Detect which cell encompasses the target text, then output its (x, y) center coordinate. 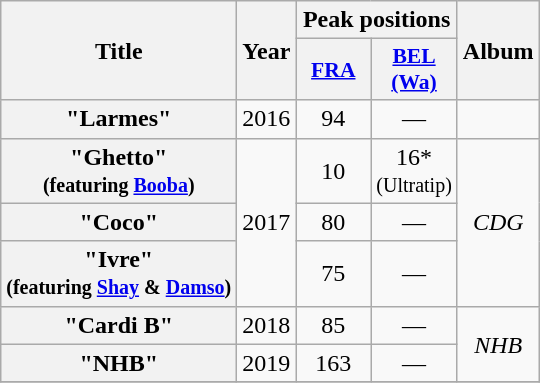
163 (334, 363)
Peak positions (376, 20)
2019 (266, 363)
FRA (334, 70)
2017 (266, 222)
CDG (498, 222)
"NHB" (119, 363)
"Larmes" (119, 119)
BEL(Wa) (414, 70)
"Ghetto"(featuring Booba) (119, 170)
"Ivre"(featuring Shay & Damso) (119, 274)
10 (334, 170)
NHB (498, 344)
94 (334, 119)
85 (334, 325)
Title (119, 50)
"Coco" (119, 222)
Album (498, 50)
80 (334, 222)
75 (334, 274)
2018 (266, 325)
"Cardi B" (119, 325)
Year (266, 50)
16*(Ultratip) (414, 170)
2016 (266, 119)
